Find where the given text appears and provide that cell's center as (X, Y) coordinate. 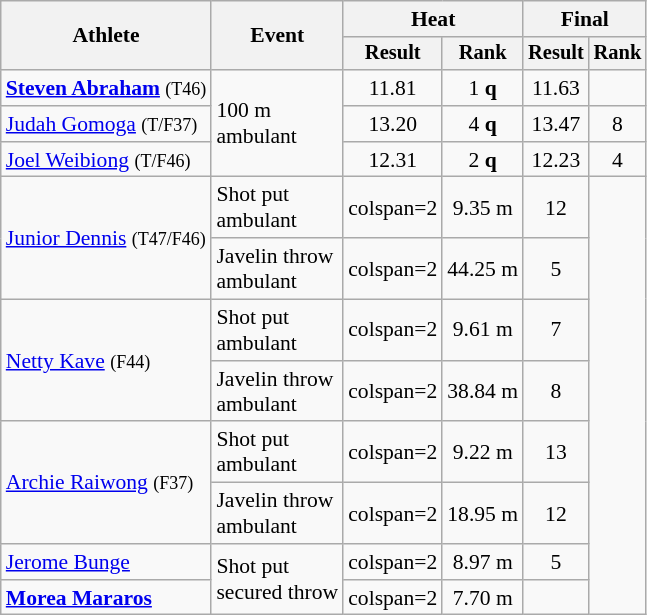
18.95 m (482, 514)
100 mambulant (277, 124)
Final (584, 19)
Athlete (106, 36)
12.23 (556, 160)
11.63 (556, 88)
12.31 (392, 160)
Junior Dennis (T47/F46) (106, 238)
9.22 m (482, 452)
4 q (482, 124)
13.20 (392, 124)
9.35 m (482, 208)
Steven Abraham (T46) (106, 88)
Judah Gomoga (T/F37) (106, 124)
44.25 m (482, 268)
Heat (433, 19)
4 (618, 160)
38.84 m (482, 392)
7 (556, 330)
Shot putsecured throw (277, 580)
Archie Raiwong (F37) (106, 483)
Jerome Bunge (106, 562)
Netty Kave (F44) (106, 361)
Event (277, 36)
13.47 (556, 124)
2 q (482, 160)
13 (556, 452)
11.81 (392, 88)
9.61 m (482, 330)
1 q (482, 88)
8.97 m (482, 562)
Joel Weibiong (T/F46) (106, 160)
